Capture the cell that displays the provided text and extract its [X, Y] central coordinate. 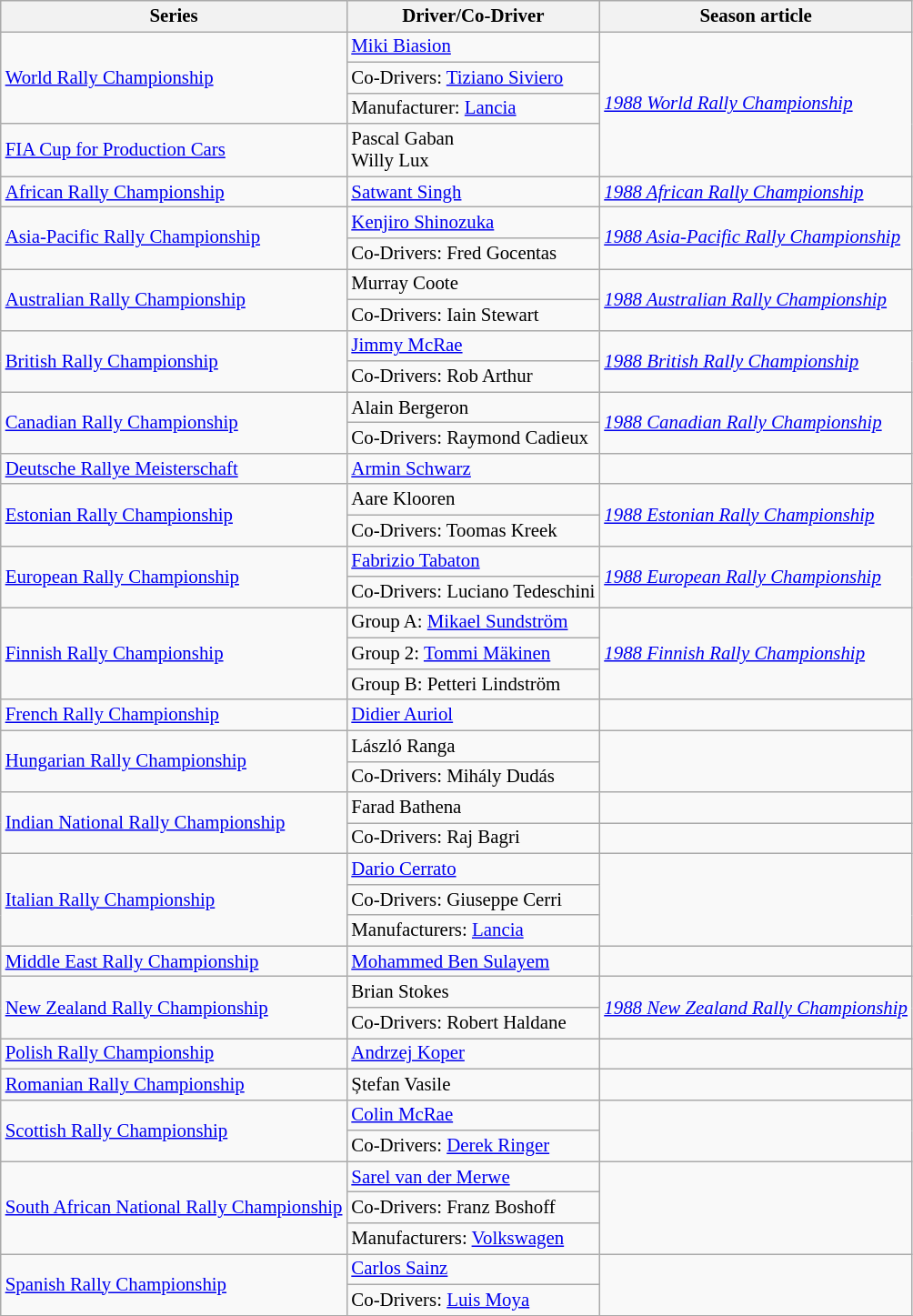
Alain Bergeron [473, 407]
FIA Cup for Production Cars [175, 150]
Group A: Mikael Sundström [473, 623]
Brian Stokes [473, 992]
1988 Estonian Rally Championship [756, 515]
Dario Cerrato [473, 869]
French Rally Championship [175, 715]
Co-Drivers: Robert Haldane [473, 1023]
Co-Drivers: Luis Moya [473, 1300]
British Rally Championship [175, 361]
Pascal Gaban Willy Lux [473, 150]
African Rally Championship [175, 192]
Co-Drivers: Mihály Dudás [473, 777]
1988 Finnish Rally Championship [756, 654]
Co-Drivers: Luciano Tedeschini [473, 592]
Spanish Rally Championship [175, 1284]
Co-Drivers: Giuseppe Cerri [473, 899]
Finnish Rally Championship [175, 654]
Group B: Petteri Lindström [473, 684]
Co-Drivers: Raj Bagri [473, 839]
Murray Coote [473, 284]
Manufacturer: Lancia [473, 108]
Australian Rally Championship [175, 299]
Co-Drivers: Rob Arthur [473, 377]
1988 African Rally Championship [756, 192]
Sarel van der Merwe [473, 1177]
Manufacturers: Volkswagen [473, 1239]
László Ranga [473, 746]
1988 Australian Rally Championship [756, 299]
1988 British Rally Championship [756, 361]
Co-Drivers: Fred Gocentas [473, 254]
Deutsche Rallye Meisterschaft [175, 468]
Fabrizio Tabaton [473, 561]
Didier Auriol [473, 715]
South African National Rally Championship [175, 1208]
Co-Drivers: Derek Ringer [473, 1146]
Ștefan Vasile [473, 1084]
Miki Biasion [473, 46]
Manufacturers: Lancia [473, 930]
Driver/Co-Driver [473, 16]
Kenjiro Shinozuka [473, 223]
Armin Schwarz [473, 468]
New Zealand Rally Championship [175, 1008]
Aare Klooren [473, 499]
World Rally Championship [175, 77]
Co-Drivers: Franz Boshoff [473, 1208]
Italian Rally Championship [175, 899]
1988 European Rally Championship [756, 577]
Polish Rally Championship [175, 1054]
Satwant Singh [473, 192]
Co-Drivers: Iain Stewart [473, 315]
1988 Canadian Rally Championship [756, 423]
Carlos Sainz [473, 1269]
Mohammed Ben Sulayem [473, 961]
Romanian Rally Championship [175, 1084]
1988 Asia-Pacific Rally Championship [756, 238]
Group 2: Tommi Mäkinen [473, 654]
Canadian Rally Championship [175, 423]
Season article [756, 16]
Co-Drivers: Toomas Kreek [473, 530]
1988 New Zealand Rally Championship [756, 1008]
Co-Drivers: Raymond Cadieux [473, 438]
Andrzej Koper [473, 1054]
Hungarian Rally Championship [175, 761]
Asia-Pacific Rally Championship [175, 238]
1988 World Rally Championship [756, 104]
Middle East Rally Championship [175, 961]
Colin McRae [473, 1115]
European Rally Championship [175, 577]
Estonian Rally Championship [175, 515]
Series [175, 16]
Indian National Rally Championship [175, 823]
Farad Bathena [473, 808]
Scottish Rally Championship [175, 1130]
Co-Drivers: Tiziano Siviero [473, 77]
Jimmy McRae [473, 346]
